Determine the [X, Y] coordinate at the center of the cell enclosing the given text.  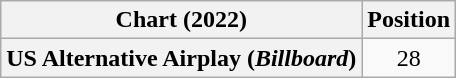
Position [409, 20]
28 [409, 58]
US Alternative Airplay (Billboard) [182, 58]
Chart (2022) [182, 20]
